Find where the given text appears and provide that cell's center as (x, y) coordinate. 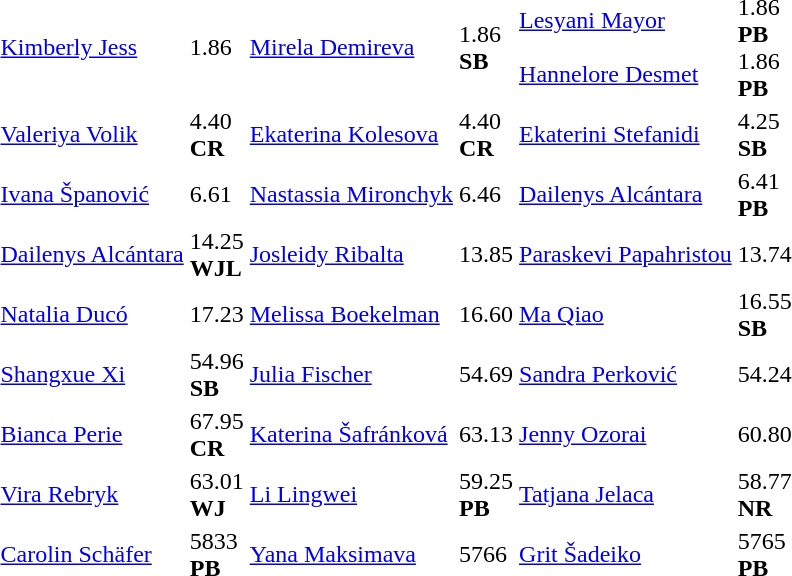
54.69 (486, 374)
Ma Qiao (626, 314)
Li Lingwei (351, 494)
Tatjana Jelaca (626, 494)
Dailenys Alcántara (626, 194)
Nastassia Mironchyk (351, 194)
63.01WJ (216, 494)
6.61 (216, 194)
67.95CR (216, 434)
14.25 WJL (216, 254)
54.96 SB (216, 374)
16.60 (486, 314)
59.25PB (486, 494)
Jenny Ozorai (626, 434)
17.23 (216, 314)
Melissa Boekelman (351, 314)
Ekaterina Kolesova (351, 134)
Paraskevi Papahristou (626, 254)
Sandra Perković (626, 374)
13.85 (486, 254)
Katerina Šafránková (351, 434)
63.13 (486, 434)
Josleidy Ribalta (351, 254)
6.46 (486, 194)
Ekaterini Stefanidi (626, 134)
Julia Fischer (351, 374)
